Identify which cell holds the provided text, then report its (X, Y) central coordinate. 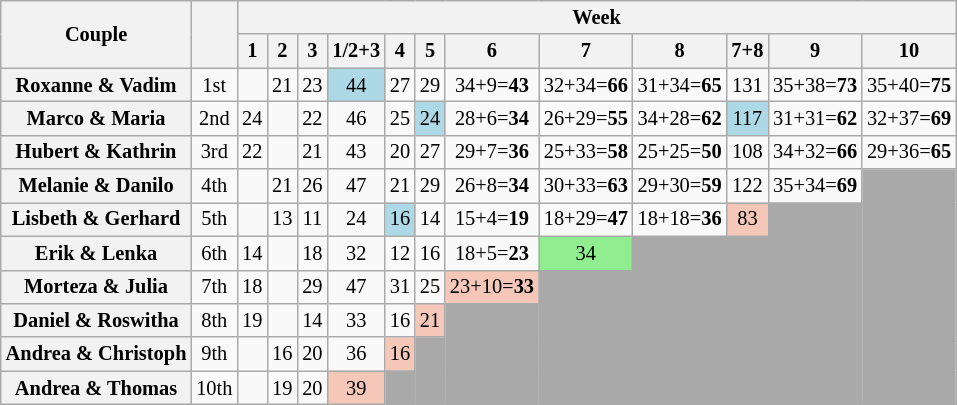
Morteza & Julia (96, 287)
44 (356, 85)
Andrea & Christoph (96, 354)
31 (400, 287)
4 (400, 51)
Roxanne & Vadim (96, 85)
2nd (214, 118)
26+29=55 (586, 118)
28+6=34 (492, 118)
25+25=50 (680, 152)
Erik & Lenka (96, 253)
36 (356, 354)
1 (252, 51)
Melanie & Danilo (96, 186)
Hubert & Kathrin (96, 152)
131 (748, 85)
1/2+3 (356, 51)
108 (748, 152)
31+34=65 (680, 85)
13 (282, 219)
32+34=66 (586, 85)
Andrea & Thomas (96, 388)
8 (680, 51)
33 (356, 320)
3 (312, 51)
11 (312, 219)
34 (586, 253)
26+8=34 (492, 186)
7 (586, 51)
3rd (214, 152)
46 (356, 118)
39 (356, 388)
12 (400, 253)
8th (214, 320)
23 (312, 85)
35+38=73 (815, 85)
34+28=62 (680, 118)
18+18=36 (680, 219)
18+5=23 (492, 253)
Daniel & Roswitha (96, 320)
83 (748, 219)
15+4=19 (492, 219)
10 (909, 51)
7+8 (748, 51)
35+34=69 (815, 186)
30+33=63 (586, 186)
Couple (96, 34)
29+30=59 (680, 186)
9th (214, 354)
5th (214, 219)
34+32=66 (815, 152)
43 (356, 152)
5 (430, 51)
6 (492, 51)
9 (815, 51)
Lisbeth & Gerhard (96, 219)
29+36=65 (909, 152)
10th (214, 388)
122 (748, 186)
35+40=75 (909, 85)
4th (214, 186)
25+33=58 (586, 152)
Marco & Maria (96, 118)
1st (214, 85)
32 (356, 253)
26 (312, 186)
32+37=69 (909, 118)
117 (748, 118)
7th (214, 287)
2 (282, 51)
6th (214, 253)
23+10=33 (492, 287)
Week (596, 17)
34+9=43 (492, 85)
31+31=62 (815, 118)
29+7=36 (492, 152)
18+29=47 (586, 219)
